Provide the (x, y) coordinate of the cell's center where the given text is located.  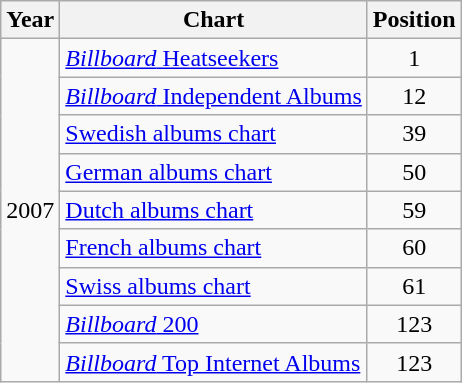
Swiss albums chart (214, 286)
Dutch albums chart (214, 210)
59 (414, 210)
Chart (214, 20)
2007 (30, 210)
Position (414, 20)
1 (414, 58)
60 (414, 248)
German albums chart (214, 172)
Swedish albums chart (214, 134)
61 (414, 286)
12 (414, 96)
Billboard Top Internet Albums (214, 362)
Billboard Independent Albums (214, 96)
Billboard Heatseekers (214, 58)
French albums chart (214, 248)
Year (30, 20)
Billboard 200 (214, 324)
50 (414, 172)
39 (414, 134)
